Scan for the cell matching the given text and deliver its (X, Y) coordinate at center. 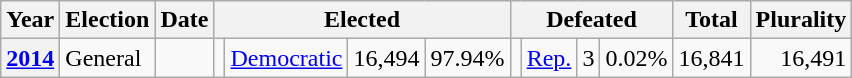
2014 (30, 58)
16,494 (386, 58)
Rep. (549, 58)
16,491 (801, 58)
Defeated (592, 20)
Total (712, 20)
0.02% (636, 58)
Year (30, 20)
General (108, 58)
Date (184, 20)
16,841 (712, 58)
Plurality (801, 20)
3 (588, 58)
Election (108, 20)
Elected (362, 20)
97.94% (468, 58)
Democratic (286, 58)
